Capture the cell that displays the provided text and extract its [x, y] central coordinate. 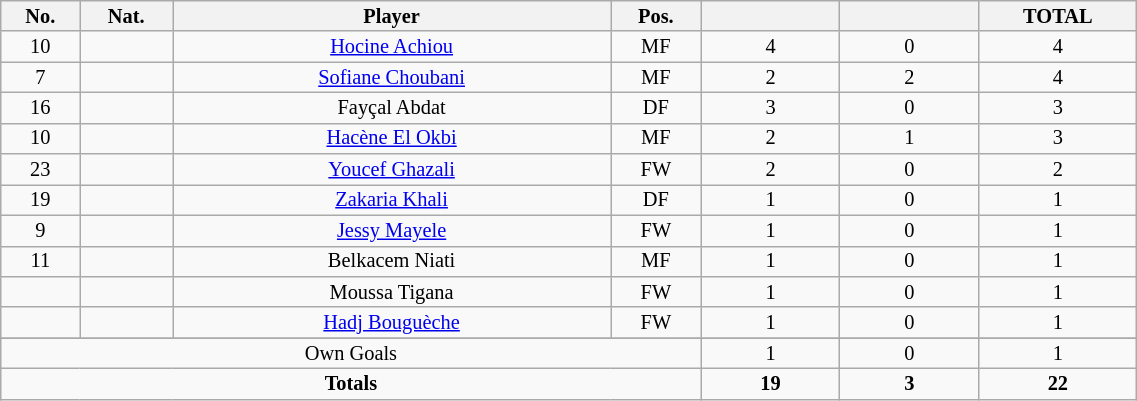
9 [40, 230]
Hocine Achiou [392, 46]
Hacène El Okbi [392, 138]
11 [40, 262]
23 [40, 170]
Belkacem Niati [392, 262]
Pos. [656, 16]
7 [40, 78]
Youcef Ghazali [392, 170]
TOTAL [1058, 16]
Zakaria Khali [392, 200]
16 [40, 108]
Totals [351, 384]
Hadj Bouguèche [392, 322]
22 [1058, 384]
Jessy Mayele [392, 230]
No. [40, 16]
Moussa Tigana [392, 292]
Own Goals [351, 354]
Nat. [126, 16]
Sofiane Choubani [392, 78]
Player [392, 16]
Fayçal Abdat [392, 108]
